Provide the (x, y) coordinate of the cell's center where the given text is located.  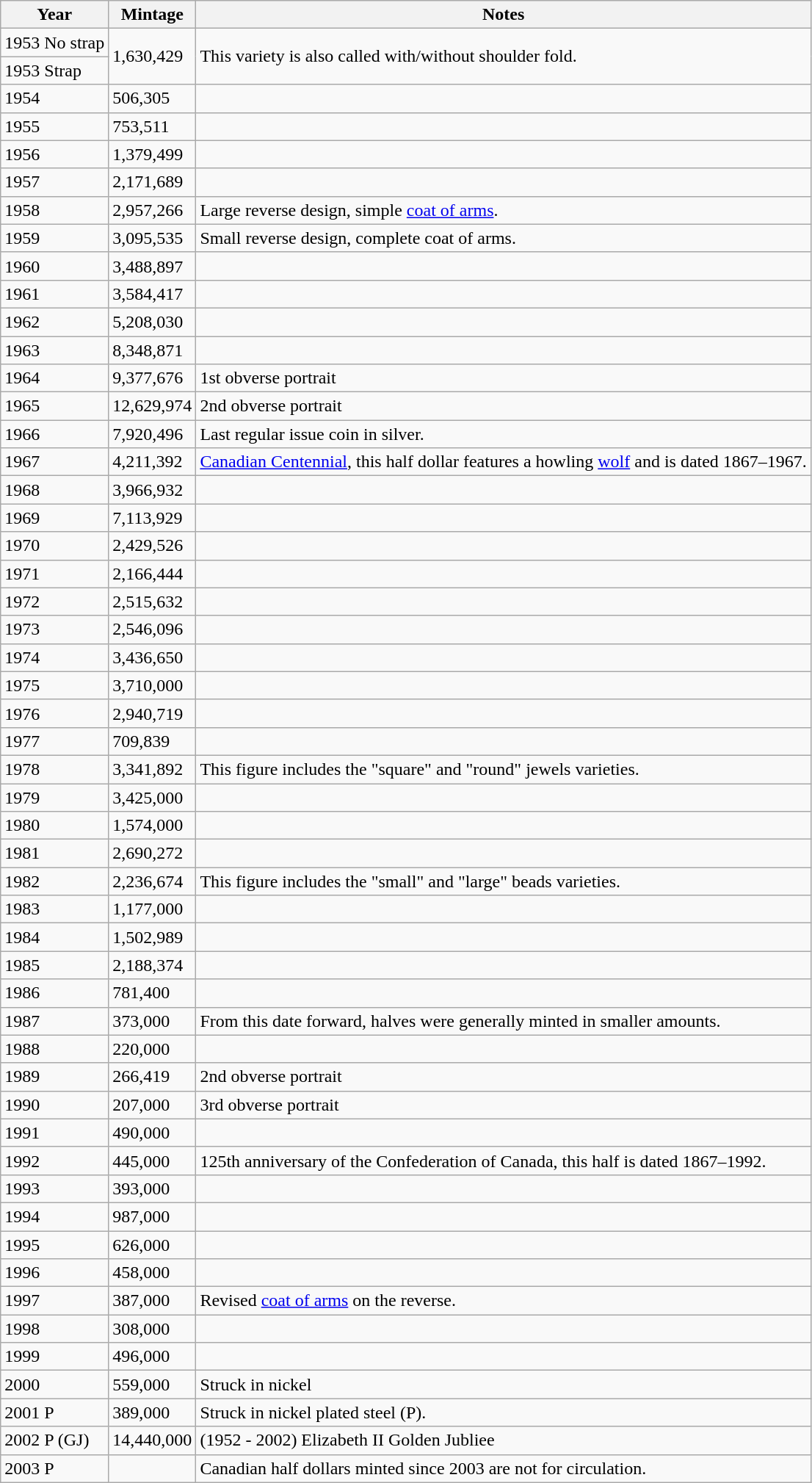
1968 (54, 490)
1993 (54, 1188)
2,166,444 (153, 574)
Struck in nickel (504, 1385)
1st obverse portrait (504, 378)
1967 (54, 462)
1991 (54, 1133)
1969 (54, 518)
1987 (54, 1021)
1999 (54, 1357)
3,425,000 (153, 797)
4,211,392 (153, 462)
2,940,719 (153, 713)
387,000 (153, 1301)
753,511 (153, 126)
1977 (54, 741)
1973 (54, 629)
3,436,650 (153, 657)
220,000 (153, 1049)
1976 (54, 713)
5,208,030 (153, 322)
1997 (54, 1301)
2,957,266 (153, 210)
1971 (54, 574)
This variety is also called with/without shoulder fold. (504, 57)
1964 (54, 378)
1994 (54, 1216)
1953 No strap (54, 43)
From this date forward, halves were generally minted in smaller amounts. (504, 1021)
393,000 (153, 1188)
1974 (54, 657)
1958 (54, 210)
266,419 (153, 1077)
3,488,897 (153, 266)
506,305 (153, 98)
1989 (54, 1077)
1996 (54, 1273)
559,000 (153, 1385)
389,000 (153, 1412)
7,113,929 (153, 518)
Revised coat of arms on the reverse. (504, 1301)
(1952 - 2002) Elizabeth II Golden Jubliee (504, 1440)
1962 (54, 322)
709,839 (153, 741)
12,629,974 (153, 406)
2,429,526 (153, 546)
This figure includes the "small" and "large" beads varieties. (504, 881)
308,000 (153, 1329)
1992 (54, 1161)
1978 (54, 769)
1,379,499 (153, 154)
1957 (54, 182)
7,920,496 (153, 434)
1965 (54, 406)
987,000 (153, 1216)
Small reverse design, complete coat of arms. (504, 238)
1975 (54, 685)
Canadian half dollars minted since 2003 are not for circulation. (504, 1468)
207,000 (153, 1105)
1990 (54, 1105)
Notes (504, 15)
2000 (54, 1385)
1984 (54, 937)
1979 (54, 797)
1980 (54, 826)
14,440,000 (153, 1440)
2,171,689 (153, 182)
1960 (54, 266)
1,574,000 (153, 826)
2,236,674 (153, 881)
Large reverse design, simple coat of arms. (504, 210)
3,966,932 (153, 490)
1988 (54, 1049)
1963 (54, 350)
Canadian Centennial, this half dollar features a howling wolf and is dated 1867–1967. (504, 462)
Year (54, 15)
Mintage (153, 15)
3,341,892 (153, 769)
Struck in nickel plated steel (P). (504, 1412)
2002 P (GJ) (54, 1440)
8,348,871 (153, 350)
496,000 (153, 1357)
1953 Strap (54, 71)
1,177,000 (153, 909)
458,000 (153, 1273)
This figure includes the "square" and "round" jewels varieties. (504, 769)
3,095,535 (153, 238)
1982 (54, 881)
1970 (54, 546)
3,710,000 (153, 685)
1983 (54, 909)
1981 (54, 854)
373,000 (153, 1021)
2,515,632 (153, 602)
1954 (54, 98)
1,630,429 (153, 57)
1,502,989 (153, 937)
1959 (54, 238)
Last regular issue coin in silver. (504, 434)
1961 (54, 294)
2,690,272 (153, 854)
781,400 (153, 993)
1995 (54, 1245)
1972 (54, 602)
1956 (54, 154)
2003 P (54, 1468)
2,188,374 (153, 965)
1986 (54, 993)
445,000 (153, 1161)
3,584,417 (153, 294)
9,377,676 (153, 378)
1985 (54, 965)
490,000 (153, 1133)
3rd obverse portrait (504, 1105)
2001 P (54, 1412)
1998 (54, 1329)
1966 (54, 434)
2,546,096 (153, 629)
125th anniversary of the Confederation of Canada, this half is dated 1867–1992. (504, 1161)
1955 (54, 126)
626,000 (153, 1245)
